Capture the cell that displays the provided text and extract its [x, y] central coordinate. 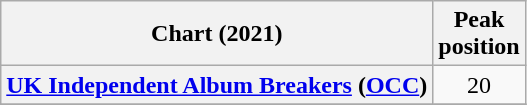
Chart (2021) [217, 34]
UK Independent Album Breakers (OCC) [217, 85]
Peakposition [479, 34]
20 [479, 85]
